Determine the [X, Y] coordinate at the center of the cell enclosing the given text.  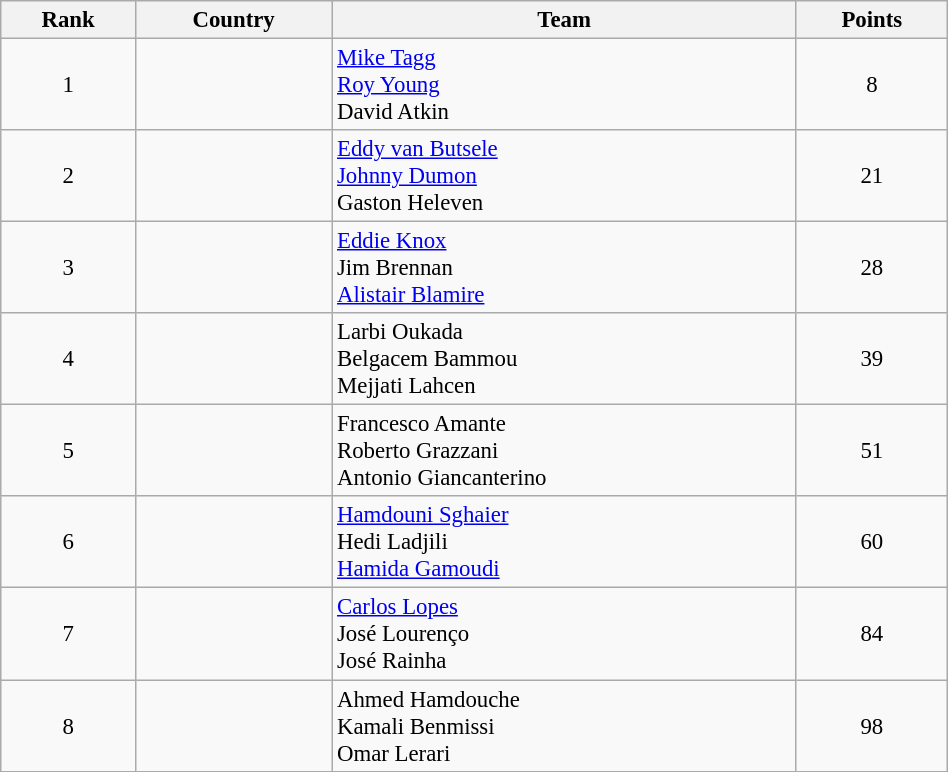
98 [872, 726]
Eddie KnoxJim BrennanAlistair Blamire [564, 268]
28 [872, 268]
60 [872, 542]
1 [68, 85]
Eddy van ButseleJohnny DumonGaston Heleven [564, 176]
Rank [68, 20]
Team [564, 20]
Francesco AmanteRoberto GrazzaniAntonio Giancanterino [564, 451]
Points [872, 20]
Larbi OukadaBelgacem BammouMejjati Lahcen [564, 359]
84 [872, 634]
39 [872, 359]
Hamdouni SghaierHedi LadjiliHamida Gamoudi [564, 542]
Mike TaggRoy YoungDavid Atkin [564, 85]
Ahmed HamdoucheKamali BenmissiOmar Lerari [564, 726]
7 [68, 634]
2 [68, 176]
3 [68, 268]
51 [872, 451]
21 [872, 176]
4 [68, 359]
Carlos LopesJosé LourençoJosé Rainha [564, 634]
Country [234, 20]
5 [68, 451]
6 [68, 542]
